Extract the [x, y] coordinate from the center of the cell holding the provided text.  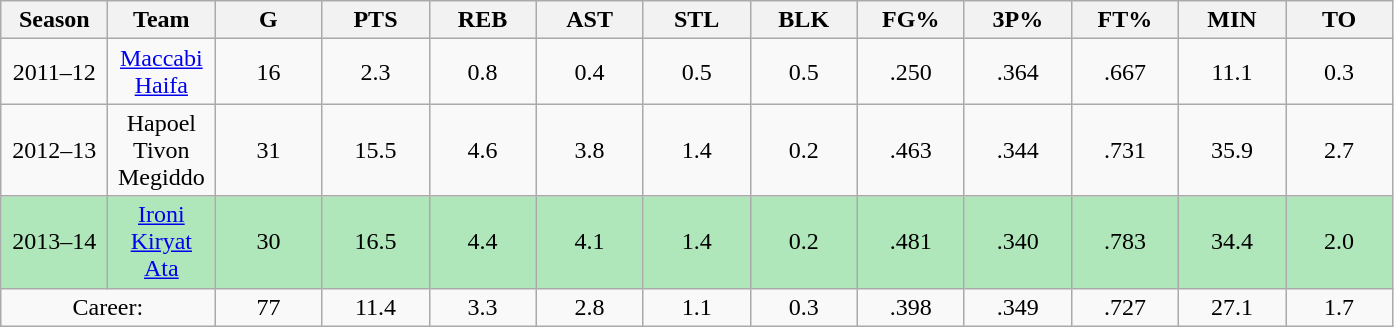
1.7 [1340, 307]
.344 [1018, 150]
Hapoel Tivon Megiddo [162, 150]
AST [590, 20]
3.3 [482, 307]
REB [482, 20]
Career: [108, 307]
30 [268, 242]
2.0 [1340, 242]
35.9 [1232, 150]
.398 [910, 307]
4.6 [482, 150]
.481 [910, 242]
2011–12 [54, 72]
31 [268, 150]
.727 [1124, 307]
15.5 [376, 150]
11.1 [1232, 72]
11.4 [376, 307]
16.5 [376, 242]
2012–13 [54, 150]
2.7 [1340, 150]
77 [268, 307]
3P% [1018, 20]
27.1 [1232, 307]
.731 [1124, 150]
Maccabi Haifa [162, 72]
3.8 [590, 150]
Ironi Kiryat Ata [162, 242]
2.8 [590, 307]
PTS [376, 20]
4.4 [482, 242]
2.3 [376, 72]
STL [696, 20]
.463 [910, 150]
.364 [1018, 72]
34.4 [1232, 242]
0.8 [482, 72]
.349 [1018, 307]
2013–14 [54, 242]
0.4 [590, 72]
.250 [910, 72]
4.1 [590, 242]
.340 [1018, 242]
BLK [804, 20]
MIN [1232, 20]
FG% [910, 20]
.667 [1124, 72]
1.1 [696, 307]
.783 [1124, 242]
TO [1340, 20]
16 [268, 72]
Team [162, 20]
G [268, 20]
Season [54, 20]
FT% [1124, 20]
